Locate the cell with the specified text and output its [x, y] center coordinate. 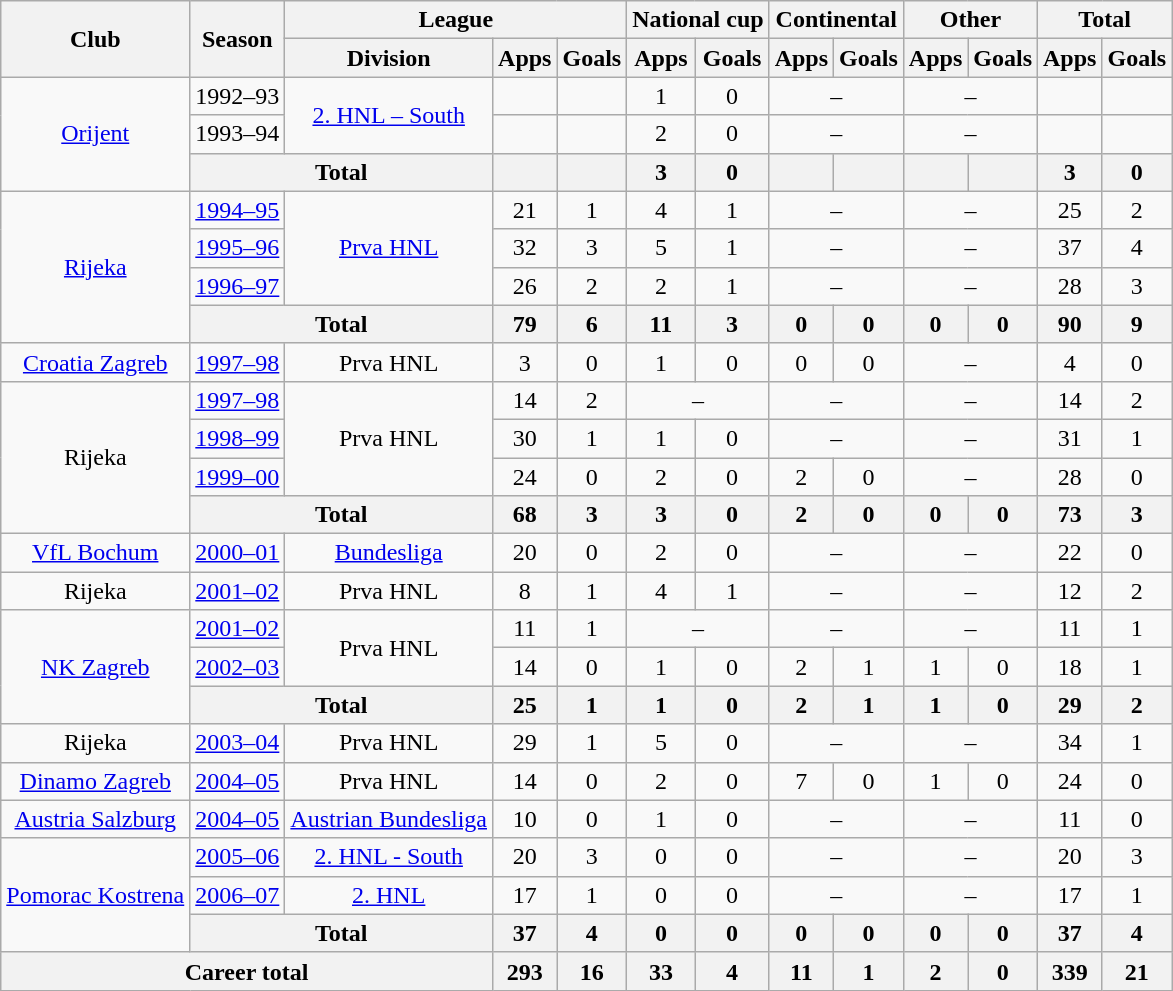
16 [592, 971]
1995–96 [238, 248]
79 [525, 324]
7 [801, 781]
1999–00 [238, 477]
2006–07 [238, 895]
Continental [836, 20]
2. HNL - South [389, 857]
31 [1070, 438]
2000–01 [238, 553]
90 [1070, 324]
30 [525, 438]
34 [1070, 743]
10 [525, 819]
1992–93 [238, 96]
League [456, 20]
Pomorac Kostrena [96, 895]
33 [661, 971]
12 [1070, 591]
1994–95 [238, 210]
Orijent [96, 134]
18 [1070, 667]
Croatia Zagreb [96, 362]
339 [1070, 971]
Austrian Bundesliga [389, 819]
Bundesliga [389, 553]
National cup [698, 20]
2002–03 [238, 667]
Dinamo Zagreb [96, 781]
6 [592, 324]
73 [1070, 515]
2003–04 [238, 743]
2. HNL [389, 895]
Career total [247, 971]
22 [1070, 553]
9 [1137, 324]
Season [238, 39]
NK Zagreb [96, 667]
Club [96, 39]
Other [970, 20]
1993–94 [238, 134]
293 [525, 971]
VfL Bochum [96, 553]
26 [525, 286]
2. HNL – South [389, 115]
32 [525, 248]
Austria Salzburg [96, 819]
2005–06 [238, 857]
Division [389, 58]
68 [525, 515]
1998–99 [238, 438]
8 [525, 591]
1996–97 [238, 286]
